Locate the cell with the specified text and output its [X, Y] center coordinate. 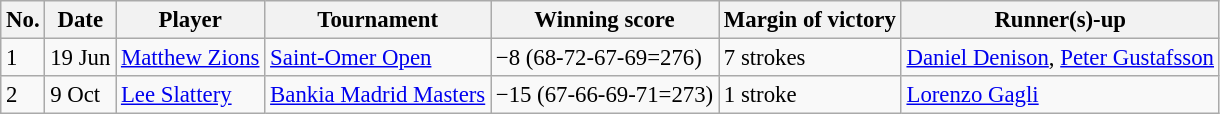
2 [23, 95]
7 strokes [810, 58]
19 Jun [80, 58]
Date [80, 20]
9 Oct [80, 95]
Bankia Madrid Masters [378, 95]
Margin of victory [810, 20]
Saint-Omer Open [378, 58]
−8 (68-72-67-69=276) [604, 58]
Daniel Denison, Peter Gustafsson [1060, 58]
Lee Slattery [190, 95]
−15 (67-66-69-71=273) [604, 95]
1 [23, 58]
Matthew Zions [190, 58]
Tournament [378, 20]
Runner(s)-up [1060, 20]
No. [23, 20]
Lorenzo Gagli [1060, 95]
1 stroke [810, 95]
Winning score [604, 20]
Player [190, 20]
